Provide the [X, Y] coordinate of the cell's center where the given text is located.  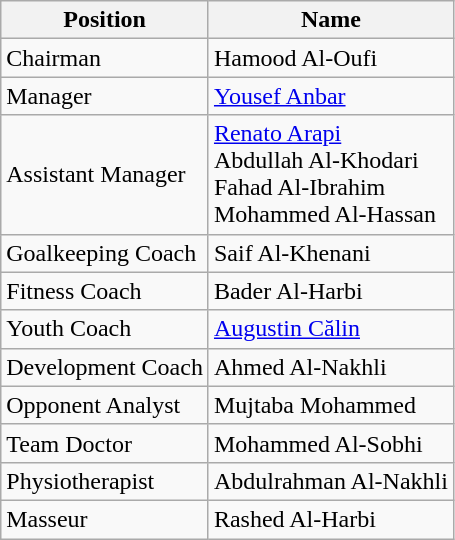
Youth Coach [105, 329]
Mohammed Al-Sobhi [330, 443]
Abdulrahman Al-Nakhli [330, 481]
Hamood Al-Oufi [330, 58]
Yousef Anbar [330, 96]
Manager [105, 96]
Assistant Manager [105, 174]
Bader Al-Harbi [330, 291]
Mujtaba Mohammed [330, 405]
Opponent Analyst [105, 405]
Saif Al-Khenani [330, 253]
Position [105, 20]
Development Coach [105, 367]
Chairman [105, 58]
Ahmed Al-Nakhli [330, 367]
Goalkeeping Coach [105, 253]
Physiotherapist [105, 481]
Renato Arapi Abdullah Al-Khodari Fahad Al-Ibrahim Mohammed Al-Hassan [330, 174]
Name [330, 20]
Masseur [105, 519]
Team Doctor [105, 443]
Augustin Călin [330, 329]
Rashed Al-Harbi [330, 519]
Fitness Coach [105, 291]
